Locate the cell with the specified text and output its [x, y] center coordinate. 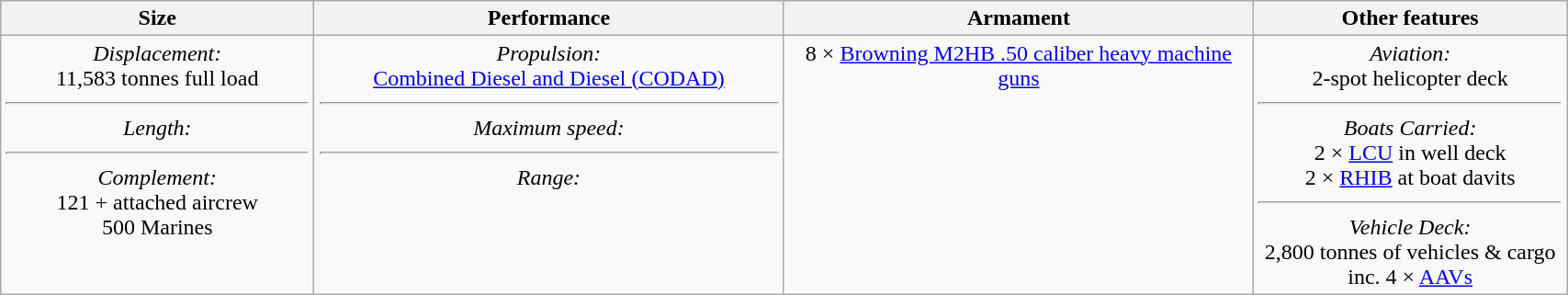
Armament [1018, 18]
Size [158, 18]
Other features [1411, 18]
8 × Browning M2HB .50 caliber heavy machine guns [1018, 165]
Aviation:2-spot helicopter deckBoats Carried:2 × LCU in well deck2 × RHIB at boat davits Vehicle Deck:2,800 tonnes of vehicles & cargo inc. 4 × AAVs [1411, 165]
Performance [549, 18]
Displacement:11,583 tonnes full load Length: Complement:121 + attached aircrew 500 Marines [158, 165]
Propulsion:Combined Diesel and Diesel (CODAD) Maximum speed: Range: [549, 165]
